Find where the given text appears and provide that cell's center as (X, Y) coordinate. 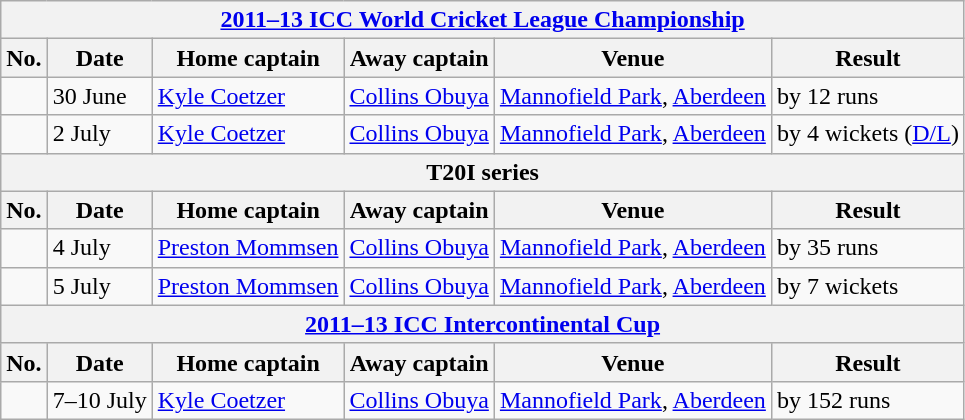
2011–13 ICC World Cricket League Championship (483, 20)
30 June (100, 96)
2 July (100, 134)
by 4 wickets (D/L) (868, 134)
by 152 runs (868, 400)
5 July (100, 286)
4 July (100, 248)
by 7 wickets (868, 286)
2011–13 ICC Intercontinental Cup (483, 324)
by 35 runs (868, 248)
T20I series (483, 172)
7–10 July (100, 400)
by 12 runs (868, 96)
